For the text-containing cell, return its midpoint in (X, Y) coordinate format. 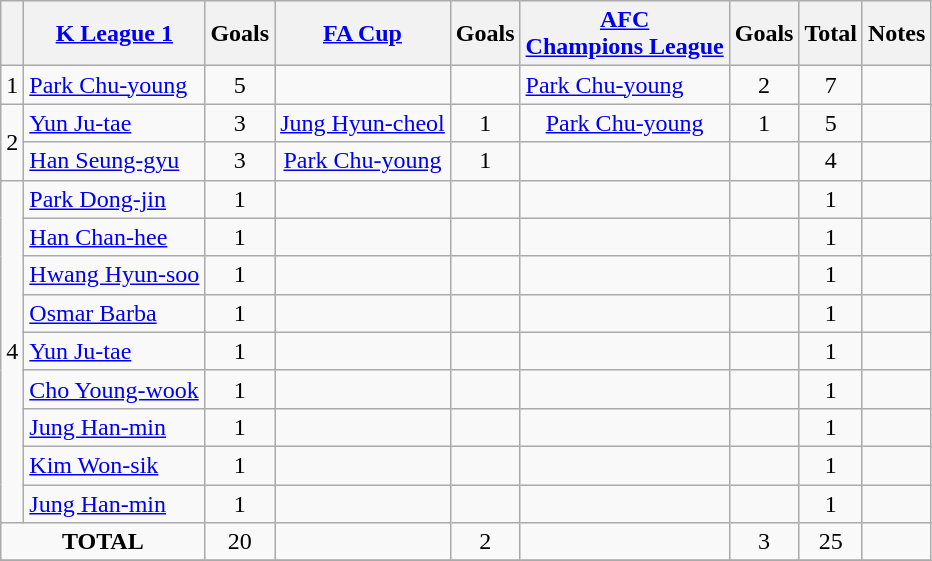
Han Chan-hee (114, 237)
Park Dong-jin (114, 199)
Hwang Hyun-soo (114, 275)
TOTAL (103, 542)
FA Cup (363, 34)
7 (831, 85)
25 (831, 542)
K League 1 (114, 34)
20 (240, 542)
Jung Hyun-cheol (363, 123)
Kim Won-sik (114, 465)
Notes (896, 34)
AFCChampions League (624, 34)
Cho Young-wook (114, 389)
Han Seung-gyu (114, 161)
Total (831, 34)
Osmar Barba (114, 313)
